Detect which cell encompasses the target text, then output its (x, y) center coordinate. 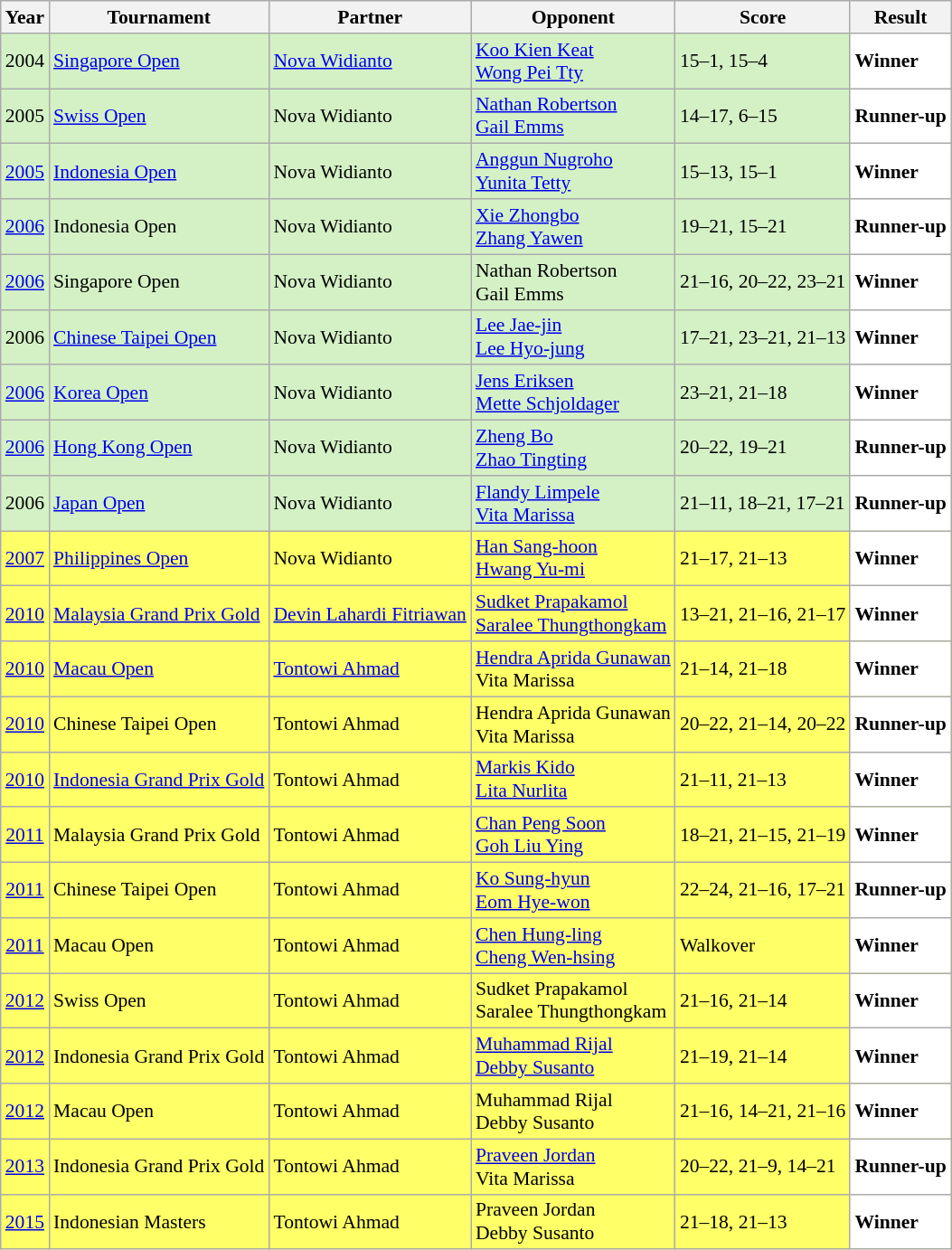
21–16, 14–21, 21–16 (763, 1111)
Chan Peng Soon Goh Liu Ying (573, 836)
2004 (25, 62)
Koo Kien Keat Wong Pei Tty (573, 62)
21–16, 21–14 (763, 1000)
20–22, 19–21 (763, 449)
21–11, 18–21, 17–21 (763, 503)
Praveen Jordan Vita Marissa (573, 1167)
22–24, 21–16, 17–21 (763, 890)
20–22, 21–9, 14–21 (763, 1167)
13–21, 21–16, 21–17 (763, 613)
Hong Kong Open (159, 449)
2007 (25, 559)
Opponent (573, 17)
21–18, 21–13 (763, 1221)
Result (900, 17)
Philippines Open (159, 559)
Chen Hung-ling Cheng Wen-hsing (573, 946)
20–22, 21–14, 20–22 (763, 724)
2013 (25, 1167)
Markis Kido Lita Nurlita (573, 780)
17–21, 23–21, 21–13 (763, 336)
18–21, 21–15, 21–19 (763, 836)
Anggun Nugroho Yunita Tetty (573, 172)
Xie Zhongbo Zhang Yawen (573, 226)
Praveen Jordan Debby Susanto (573, 1221)
Zheng Bo Zhao Tingting (573, 449)
21–16, 20–22, 23–21 (763, 282)
Partner (370, 17)
Year (25, 17)
Han Sang-hoon Hwang Yu-mi (573, 559)
Indonesian Masters (159, 1221)
21–11, 21–13 (763, 780)
19–21, 15–21 (763, 226)
21–17, 21–13 (763, 559)
Devin Lahardi Fitriawan (370, 613)
15–13, 15–1 (763, 172)
Jens Eriksen Mette Schjoldager (573, 393)
Ko Sung-hyun Eom Hye-won (573, 890)
Score (763, 17)
Flandy Limpele Vita Marissa (573, 503)
Tournament (159, 17)
21–19, 21–14 (763, 1056)
Lee Jae-jin Lee Hyo-jung (573, 336)
15–1, 15–4 (763, 62)
23–21, 21–18 (763, 393)
Korea Open (159, 393)
21–14, 21–18 (763, 669)
2015 (25, 1221)
Walkover (763, 946)
14–17, 6–15 (763, 116)
Japan Open (159, 503)
